From the cell containing the given text, extract its center point as (X, Y) coordinate. 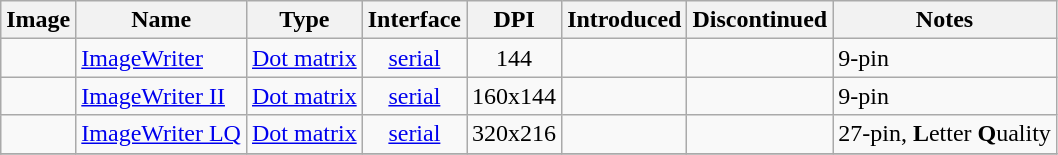
Type (304, 20)
Image (38, 20)
DPI (514, 20)
Notes (945, 20)
144 (514, 58)
320x216 (514, 134)
Introduced (624, 20)
ImageWriter LQ (162, 134)
ImageWriter (162, 58)
160x144 (514, 96)
Discontinued (760, 20)
Interface (414, 20)
Name (162, 20)
ImageWriter II (162, 96)
27-pin, Letter Quality (945, 134)
